Search for the cell housing the specified text and yield its [X, Y] center coordinate. 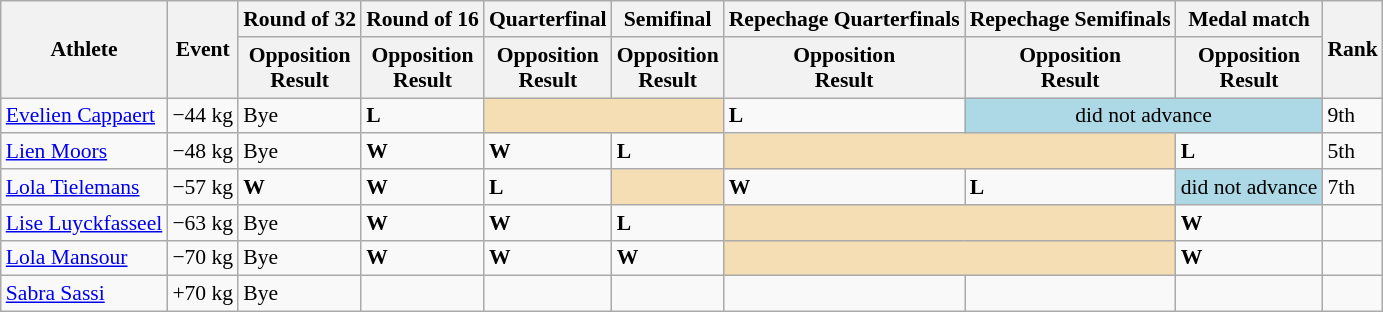
Quarterfinal [548, 19]
−57 kg [202, 187]
Event [202, 50]
Round of 32 [300, 19]
−63 kg [202, 223]
−48 kg [202, 152]
Lien Moors [84, 152]
7th [1352, 187]
+70 kg [202, 294]
Medal match [1250, 19]
−44 kg [202, 116]
Lise Luyckfasseel [84, 223]
Round of 16 [422, 19]
5th [1352, 152]
Semifinal [668, 19]
−70 kg [202, 258]
Sabra Sassi [84, 294]
Repechage Semifinals [1070, 19]
9th [1352, 116]
Repechage Quarterfinals [844, 19]
Rank [1352, 50]
Athlete [84, 50]
Lola Mansour [84, 258]
Lola Tielemans [84, 187]
Evelien Cappaert [84, 116]
